Output the (x, y) coordinate of the center of the cell containing the given text.  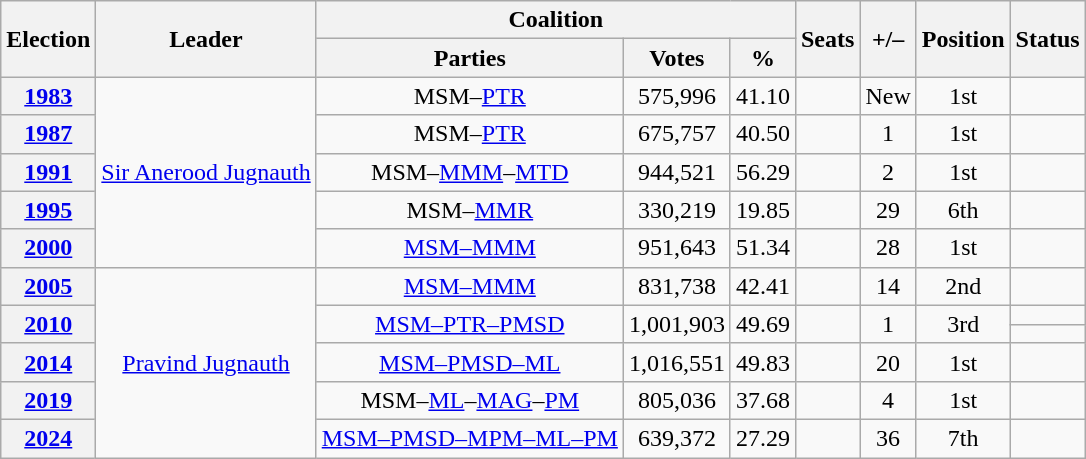
1991 (48, 172)
Seats (827, 39)
New (888, 96)
Leader (206, 39)
1,016,551 (676, 362)
MSM–MMR (470, 210)
2nd (963, 286)
1995 (48, 210)
MSM–MMM–MTD (470, 172)
2005 (48, 286)
Coalition (556, 20)
2024 (48, 438)
2010 (48, 324)
639,372 (676, 438)
2019 (48, 400)
2000 (48, 248)
7th (963, 438)
1987 (48, 134)
951,643 (676, 248)
675,757 (676, 134)
Parties (470, 58)
MSM–PMSD–ML (470, 362)
4 (888, 400)
56.29 (762, 172)
20 (888, 362)
Position (963, 39)
575,996 (676, 96)
6th (963, 210)
2 (888, 172)
51.34 (762, 248)
1,001,903 (676, 324)
Status (1048, 39)
19.85 (762, 210)
Pravind Jugnauth (206, 362)
49.69 (762, 324)
27.29 (762, 438)
MSM–ML–MAG–PM (470, 400)
40.50 (762, 134)
29 (888, 210)
37.68 (762, 400)
Sir Anerood Jugnauth (206, 172)
42.41 (762, 286)
41.10 (762, 96)
330,219 (676, 210)
28 (888, 248)
MSM–PMSD–MPM–ML–PM (470, 438)
Votes (676, 58)
1983 (48, 96)
2014 (48, 362)
% (762, 58)
831,738 (676, 286)
Election (48, 39)
805,036 (676, 400)
14 (888, 286)
944,521 (676, 172)
MSM–PTR–PMSD (470, 324)
3rd (963, 324)
36 (888, 438)
49.83 (762, 362)
+/– (888, 39)
